Provide the [X, Y] coordinate of the cell's center where the given text is located.  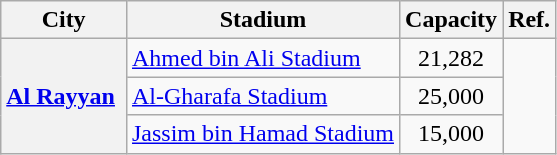
15,000 [452, 134]
Ahmed bin Ali Stadium [262, 58]
21,282 [452, 58]
Ref. [530, 20]
Capacity [452, 20]
25,000 [452, 96]
City [64, 20]
Al Rayyan [64, 96]
Al-Gharafa Stadium [262, 96]
Jassim bin Hamad Stadium [262, 134]
Stadium [262, 20]
